Return the [x, y] coordinate for the center point of the cell that contains the specified text.  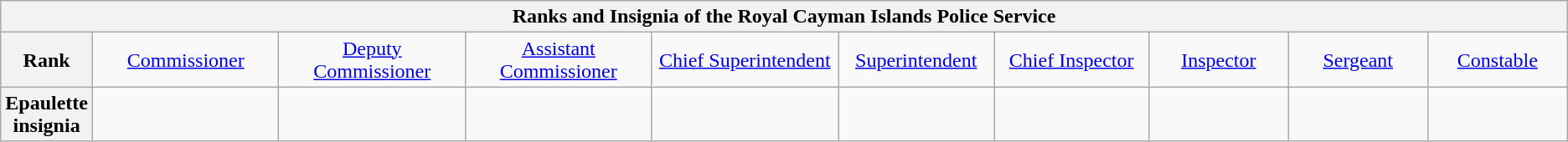
Commissioner [185, 60]
Inspector [1220, 60]
Deputy Commissioner [372, 60]
Epaulette insignia [47, 114]
Assistant Commissioner [558, 60]
Rank [47, 60]
Constable [1498, 60]
Chief Superintendent [745, 60]
Sergeant [1358, 60]
Ranks and Insignia of the Royal Cayman Islands Police Service [784, 17]
Chief Inspector [1072, 60]
Superintendent [916, 60]
